From the cell containing the given text, extract its center point as (X, Y) coordinate. 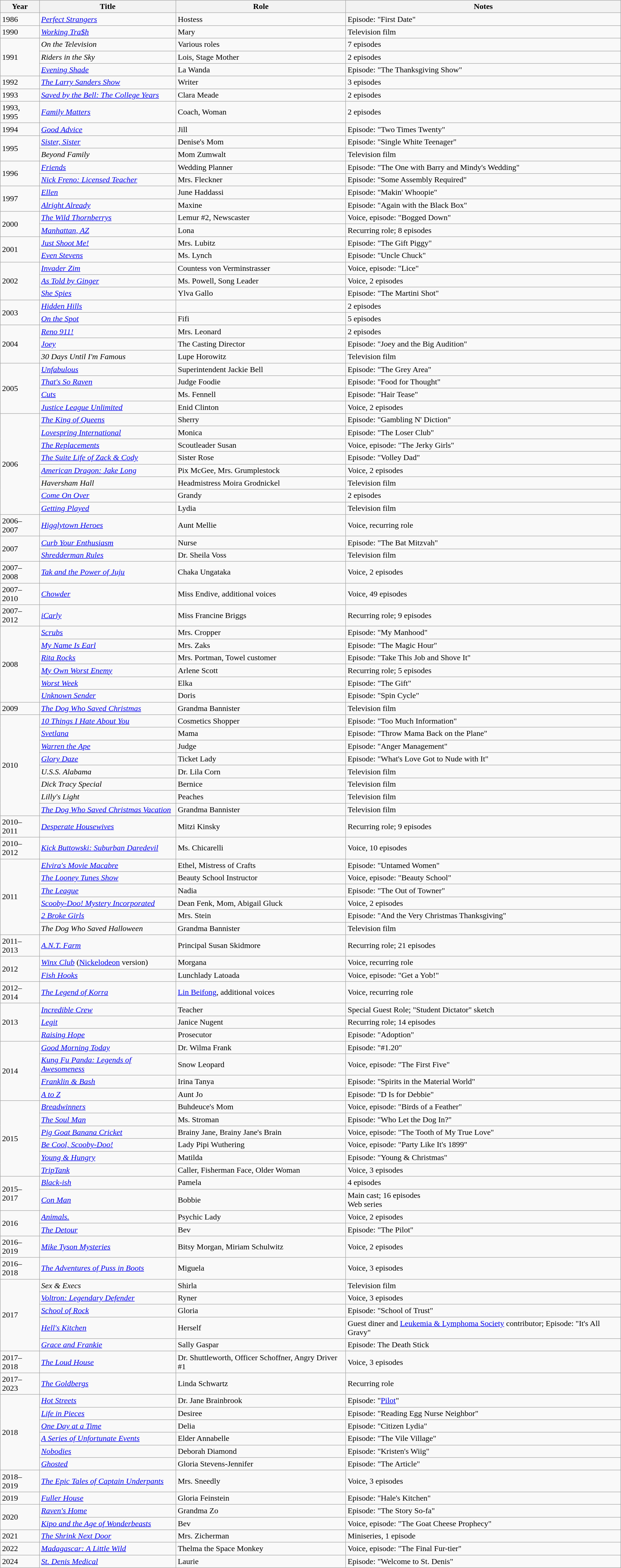
2003 (20, 312)
Episode: "Take This Job and Shove It" (483, 658)
Miss Francine Briggs (261, 615)
Jill (261, 129)
Sister, Sister (107, 142)
3 episodes (483, 82)
Good Morning Today (107, 1047)
Dr. Wilma Frank (261, 1047)
2015–2017 (20, 1194)
Clara Meade (261, 95)
Gloria (261, 1311)
Caller, Fisherman Face, Older Woman (261, 1170)
Linda Schwartz (261, 1383)
Chaka Ungataka (261, 572)
Mrs. Sneedly (261, 1481)
A.N.T. Farm (107, 945)
St. Denis Medical (107, 1561)
Episode: "Anger Management" (483, 746)
Morgana (261, 963)
Even Stevens (107, 256)
Gloria Feinstein (261, 1498)
Nurse (261, 542)
The Epic Tales of Captain Underpants (107, 1481)
iCarly (107, 615)
Chowder (107, 593)
Unknown Sender (107, 696)
Sherry (261, 420)
1994 (20, 129)
Guest diner and Leukemia & Lymphoma Society contributor; Episode: "It's All Gravy" (483, 1328)
2014 (20, 1071)
Dr. Lila Corn (261, 771)
Evening Shade (107, 70)
Life in Pieces (107, 1413)
30 Days Until I'm Famous (107, 356)
Shredderman Rules (107, 555)
Episode: "Hale's Kitchen" (483, 1498)
Buhdeuce's Mom (261, 1107)
Episode: "And the Very Christmas Thanksgiving" (483, 916)
Hidden Hills (107, 306)
7 episodes (483, 44)
Alright Already (107, 205)
Episode: "Uncle Chuck" (483, 256)
2010 (20, 765)
Perfect Strangers (107, 19)
Dr. Shuttleworth, Officer Schoffner, Angry Driver #1 (261, 1362)
2008 (20, 664)
Recurring role; 14 episodes (483, 1022)
Sex & Execs (107, 1286)
Episode: "Spirits in the Material World" (483, 1082)
Ms. Fennell (261, 395)
2007 (20, 549)
Episode: "Throw Mama Back on the Plane" (483, 734)
Lin Beifong, additional voices (261, 992)
Episode: "Again with the Black Box" (483, 205)
Voice, episode: "Get a Yob!" (483, 975)
Scooby-Doo! Mystery Incorporated (107, 903)
Aunt Mellie (261, 525)
1986 (20, 19)
2002 (20, 281)
Ms. Powell, Song Leader (261, 281)
Recurring role (483, 1383)
Kung Fu Panda: Legends of Awesomeness (107, 1065)
Episode: "Too Much Information" (483, 721)
1995 (20, 148)
2024 (20, 1561)
The Dog Who Saved Christmas (107, 708)
Episode: "My Manhood" (483, 633)
Sister Rose (261, 458)
Bitsy Morgan, Miriam Schulwitz (261, 1247)
Episode: "Two Times Twenty" (483, 129)
She Spies (107, 293)
The Loud House (107, 1362)
Voice, episode: "Birds of a Feather" (483, 1107)
2012–2014 (20, 992)
TripTank (107, 1170)
Episode: "The Gift Piggy" (483, 243)
Mrs. Zaks (261, 645)
Episode: "The Story So-fa" (483, 1511)
The Looney Tunes Show (107, 878)
10 Things I Hate About You (107, 721)
Scrubs (107, 633)
Breadwinners (107, 1107)
Episode: "The One with Barry and Mindy's Wedding" (483, 167)
Episode: "#1.20" (483, 1047)
Family Matters (107, 112)
Delia (261, 1426)
The Larry Sanders Show (107, 82)
Teacher (261, 1009)
Fish Hooks (107, 975)
On the Television (107, 44)
Miguela (261, 1268)
Episode: "The Gift" (483, 683)
Fuller House (107, 1498)
School of Rock (107, 1311)
2010–2011 (20, 826)
Fifi (261, 319)
Lovespring International (107, 432)
2018 (20, 1432)
2007–2012 (20, 615)
Mrs. Zicherman (261, 1536)
Notes (483, 7)
Recurring role; 5 episodes (483, 670)
Episode: "Gambling N' Diction" (483, 420)
Lady Pipi Wuthering (261, 1145)
Lois, Stage Mother (261, 57)
1993, 1995 (20, 112)
Episode: "The Pilot" (483, 1229)
2007–2008 (20, 572)
2022 (20, 1549)
Episode: "The Out of Towner" (483, 891)
Grandma Zo (261, 1511)
The King of Queens (107, 420)
Laurie (261, 1561)
Lupe Horowitz (261, 356)
Pig Goat Banana Cricket (107, 1132)
Just Shoot Me! (107, 243)
Main cast; 16 episodesWeb series (483, 1200)
Friends (107, 167)
Ms. Chicarelli (261, 848)
Role (261, 7)
Beyond Family (107, 154)
Black-ish (107, 1183)
Episode: "Single White Teenager" (483, 142)
Glory Daze (107, 759)
Hot Streets (107, 1401)
2018–2019 (20, 1481)
Episode: "D Is for Debbie" (483, 1094)
Ellen (107, 193)
Episode: "The Grey Area" (483, 369)
Miss Endive, additional voices (261, 593)
Gloria Stevens-Jennifer (261, 1464)
Mom Zumwalt (261, 154)
Episode: "The Martini Shot" (483, 293)
Saved by the Bell: The College Years (107, 95)
Episode: "First Date" (483, 19)
The Shrink Next Door (107, 1536)
2019 (20, 1498)
Episode: "Welcome to St. Denis" (483, 1561)
2016–2018 (20, 1268)
Curb Your Enthusiasm (107, 542)
Voice, 10 episodes (483, 848)
Manhattan, AZ (107, 230)
2016–2019 (20, 1247)
Voice, episode: "The Jerky Girls" (483, 445)
2017–2023 (20, 1383)
Dr. Sheila Voss (261, 555)
Incredible Crew (107, 1009)
Voice, episode: "Beauty School" (483, 878)
Episode: "The Bat Mitzvah" (483, 542)
Lona (261, 230)
Episode: "Joey and the Big Audition" (483, 344)
Nobodies (107, 1451)
Enid Clinton (261, 407)
Good Advice (107, 129)
2021 (20, 1536)
Episode: "Some Assembly Required" (483, 180)
4 episodes (483, 1183)
Headmistress Moira Grodnickel (261, 483)
Invader Zim (107, 268)
Lunchlady Latoada (261, 975)
Voice, episode: "The First Five" (483, 1065)
Voice, episode: "Party Like It's 1899" (483, 1145)
Voltron: Legendary Defender (107, 1298)
The Wild Thornberrys (107, 218)
Voice, 49 episodes (483, 593)
Mary (261, 32)
Episode: "The Loser Club" (483, 432)
Working Tra$h (107, 32)
On the Spot (107, 319)
Judge (261, 746)
Maxine (261, 205)
Voice, episode: "The Goat Cheese Prophecy" (483, 1523)
A Series of Unfortunate Events (107, 1439)
Brainy Jane, Brainy Jane's Brain (261, 1132)
Episode: "Reading Egg Nurse Neighbor" (483, 1413)
Mrs. Lubitz (261, 243)
2004 (20, 344)
The Dog Who Saved Christmas Vacation (107, 810)
Special Guest Role; "Student Dictator" sketch (483, 1009)
Dr. Jane Brainbrook (261, 1401)
The Goldbergs (107, 1383)
Voice, episode: "The Tooth of My True Love" (483, 1132)
Justice League Unlimited (107, 407)
Thelma the Space Monkey (261, 1549)
Cuts (107, 395)
Episode: "What's Love Got to Nude with It" (483, 759)
2007–2010 (20, 593)
Animals. (107, 1217)
The Casting Director (261, 344)
Episode: "Citizen Lydia" (483, 1426)
2005 (20, 388)
Come On Over (107, 496)
Principal Susan Skidmore (261, 945)
Beauty School Instructor (261, 878)
Episode: "Who Let the Dog In?" (483, 1120)
Tak and the Power of Juju (107, 572)
One Day at a Time (107, 1426)
Recurring role; 21 episodes (483, 945)
The Detour (107, 1229)
5 episodes (483, 319)
Episode: "Food for Thought" (483, 382)
Dean Fenk, Mom, Abigail Gluck (261, 903)
The Soul Man (107, 1120)
Nadia (261, 891)
Snow Leopard (261, 1065)
Haversham Hall (107, 483)
Psychic Lady (261, 1217)
Episode: "Untamed Women" (483, 865)
2006 (20, 464)
2012 (20, 969)
Unfabulous (107, 369)
Countess von Verminstrasser (261, 268)
My Own Worst Enemy (107, 670)
Episode: "Young & Christmas" (483, 1157)
Elka (261, 683)
The League (107, 891)
2009 (20, 708)
Ms. Stroman (261, 1120)
Episode: "Hair Tease" (483, 395)
The Suite Life of Zack & Cody (107, 458)
Worst Week (107, 683)
Herself (261, 1328)
Elder Annabelle (261, 1439)
2011–2013 (20, 945)
Episode: "The Thanksgiving Show" (483, 70)
Mrs. Fleckner (261, 180)
Year (20, 7)
Prosecutor (261, 1035)
Shirla (261, 1286)
Mama (261, 734)
Lemur #2, Newscaster (261, 218)
Raising Hope (107, 1035)
Episode: "Volley Dad" (483, 458)
2015 (20, 1138)
Janice Nugent (261, 1022)
2010–2012 (20, 848)
Episode: "The Article" (483, 1464)
Ryner (261, 1298)
That's So Raven (107, 382)
Reno 911! (107, 331)
Lilly's Light (107, 797)
Episode: "Spin Cycle" (483, 696)
Miniseries, 1 episode (483, 1536)
Voice, episode: "Bogged Down" (483, 218)
Aunt Jo (261, 1094)
1996 (20, 173)
La Wanda (261, 70)
Arlene Scott (261, 670)
Mitzi Kinsky (261, 826)
Pix McGee, Mrs. Grumplestock (261, 470)
Mrs. Stein (261, 916)
Voice, episode: "The Final Fur-tier" (483, 1549)
Raven's Home (107, 1511)
Kick Buttowski: Suburban Daredevil (107, 848)
Hostess (261, 19)
Kipo and the Age of Wonderbeasts (107, 1523)
2001 (20, 249)
Bobbie (261, 1200)
Legit (107, 1022)
2020 (20, 1517)
Episode: "Makin' Whoopie" (483, 193)
1991 (20, 57)
Ghosted (107, 1464)
Ms. Lynch (261, 256)
Elvira's Movie Macabre (107, 865)
Title (107, 7)
Episode: The Death Stick (483, 1345)
Madagascar: A Little Wild (107, 1549)
Superintendent Jackie Bell (261, 369)
Judge Foodie (261, 382)
Denise's Mom (261, 142)
Episode: "The Vile Village" (483, 1439)
Winx Club (Nickelodeon version) (107, 963)
Sally Gaspar (261, 1345)
Bernice (261, 784)
Peaches (261, 797)
2017–2018 (20, 1362)
2006–2007 (20, 525)
Rita Rocks (107, 658)
2011 (20, 897)
Franklin & Bash (107, 1082)
Episode: "School of Trust" (483, 1311)
Doris (261, 696)
Desiree (261, 1413)
2 Broke Girls (107, 916)
2000 (20, 224)
My Name Is Earl (107, 645)
A to Z (107, 1094)
Pamela (261, 1183)
Con Man (107, 1200)
1990 (20, 32)
Episode: "Kristen's Wiig" (483, 1451)
Episode: "The Magic Hour" (483, 645)
Grandy (261, 496)
Deborah Diamond (261, 1451)
The Legend of Korra (107, 992)
Grace and Frankie (107, 1345)
Hell's Kitchen (107, 1328)
Warren the Ape (107, 746)
Desperate Housewives (107, 826)
Svetlana (107, 734)
Various roles (261, 44)
Riders in the Sky (107, 57)
Young & Hungry (107, 1157)
Mrs. Leonard (261, 331)
Ticket Lady (261, 759)
Voice, episode: "Lice" (483, 268)
Recurring role; 8 episodes (483, 230)
Mike Tyson Mysteries (107, 1247)
Coach, Woman (261, 112)
Getting Played (107, 508)
The Replacements (107, 445)
Nick Freno: Licensed Teacher (107, 180)
Episode: "Adoption" (483, 1035)
Joey (107, 344)
American Dragon: Jake Long (107, 470)
Wedding Planner (261, 167)
Irina Tanya (261, 1082)
Scoutleader Susan (261, 445)
Lydia (261, 508)
1993 (20, 95)
Mrs. Portman, Towel customer (261, 658)
The Dog Who Saved Halloween (107, 928)
Monica (261, 432)
1992 (20, 82)
Ethel, Mistress of Crafts (261, 865)
Ylva Gallo (261, 293)
Higglytown Heroes (107, 525)
The Adventures of Puss in Boots (107, 1268)
Mrs. Cropper (261, 633)
2017 (20, 1315)
U.S.S. Alabama (107, 771)
Writer (261, 82)
June Haddassi (261, 193)
As Told by Ginger (107, 281)
2016 (20, 1223)
Matilda (261, 1157)
1997 (20, 199)
Dick Tracy Special (107, 784)
Episode: "Pilot" (483, 1401)
Cosmetics Shopper (261, 721)
Be Cool, Scooby-Doo! (107, 1145)
2013 (20, 1022)
